From the cell containing the given text, extract its center point as (x, y) coordinate. 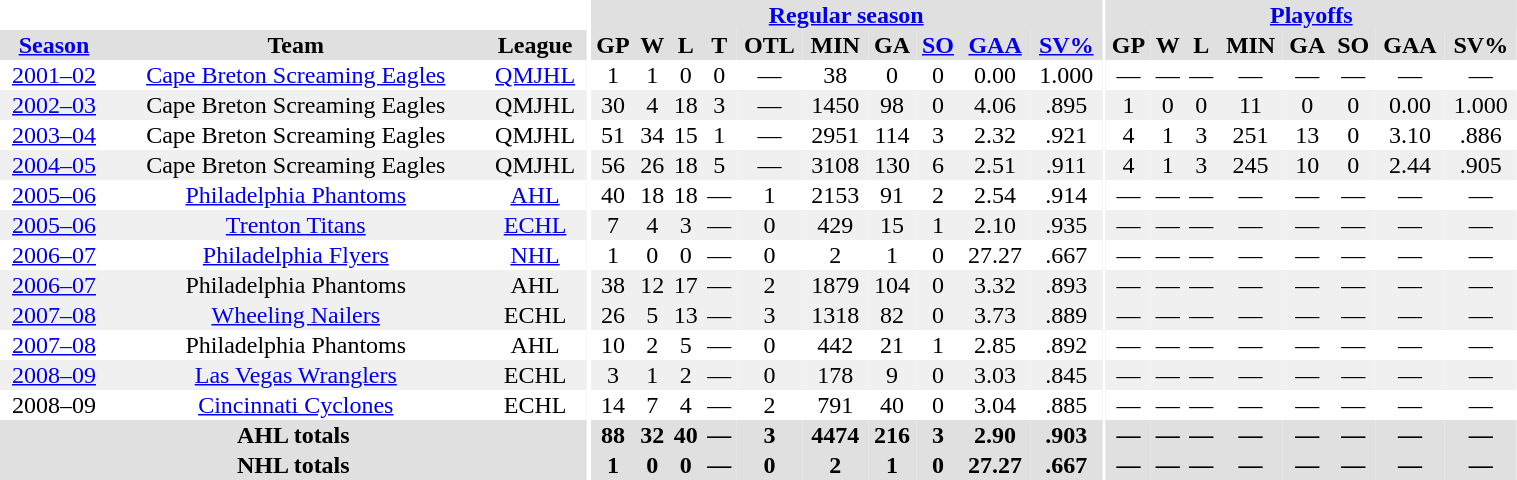
OTL (770, 45)
30 (612, 105)
2.10 (996, 225)
9 (892, 375)
.885 (1066, 405)
Cincinnati Cyclones (296, 405)
2.51 (996, 165)
32 (652, 435)
2153 (836, 195)
AHL totals (294, 435)
88 (612, 435)
2.54 (996, 195)
114 (892, 135)
.893 (1066, 285)
11 (1250, 105)
3.04 (996, 405)
League (536, 45)
2004–05 (54, 165)
12 (652, 285)
3.73 (996, 315)
.845 (1066, 375)
2.32 (996, 135)
1450 (836, 105)
.935 (1066, 225)
.911 (1066, 165)
2.44 (1410, 165)
130 (892, 165)
3108 (836, 165)
.886 (1481, 135)
34 (652, 135)
NHL (536, 255)
Regular season (846, 15)
2.85 (996, 345)
14 (612, 405)
2.90 (996, 435)
Las Vegas Wranglers (296, 375)
NHL totals (294, 465)
2951 (836, 135)
.905 (1481, 165)
51 (612, 135)
.921 (1066, 135)
91 (892, 195)
21 (892, 345)
216 (892, 435)
Team (296, 45)
3.10 (1410, 135)
T (720, 45)
3.32 (996, 285)
82 (892, 315)
Wheeling Nailers (296, 315)
2003–04 (54, 135)
178 (836, 375)
.914 (1066, 195)
791 (836, 405)
Trenton Titans (296, 225)
3.03 (996, 375)
17 (686, 285)
.895 (1066, 105)
1318 (836, 315)
4474 (836, 435)
Season (54, 45)
1879 (836, 285)
Philadelphia Flyers (296, 255)
.889 (1066, 315)
2001–02 (54, 75)
2002–03 (54, 105)
Playoffs (1312, 15)
251 (1250, 135)
.903 (1066, 435)
442 (836, 345)
429 (836, 225)
104 (892, 285)
98 (892, 105)
6 (938, 165)
4.06 (996, 105)
245 (1250, 165)
56 (612, 165)
.892 (1066, 345)
